Provide the (X, Y) coordinate of the cell's center where the given text is located.  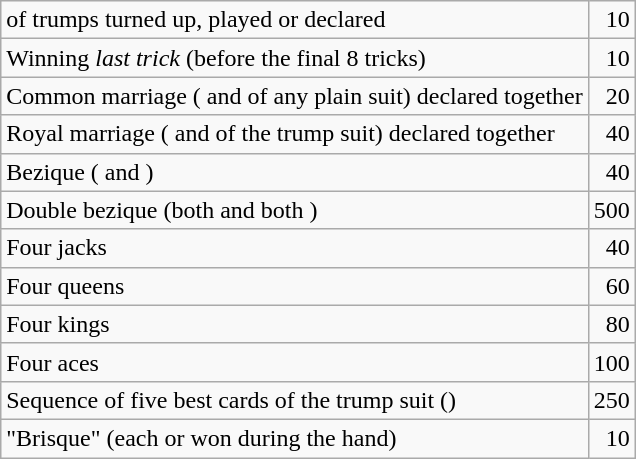
100 (612, 362)
Common marriage ( and of any plain suit) declared together (295, 96)
Sequence of five best cards of the trump suit () (295, 400)
Double bezique (both and both ) (295, 210)
500 (612, 210)
Royal marriage ( and of the trump suit) declared together (295, 134)
Four jacks (295, 248)
Four queens (295, 286)
20 (612, 96)
250 (612, 400)
60 (612, 286)
Winning last trick (before the final 8 tricks) (295, 58)
of trumps turned up, played or declared (295, 20)
Four aces (295, 362)
Four kings (295, 324)
"Brisque" (each or won during the hand) (295, 438)
Bezique ( and ) (295, 172)
80 (612, 324)
